Search for the cell housing the specified text and yield its (x, y) center coordinate. 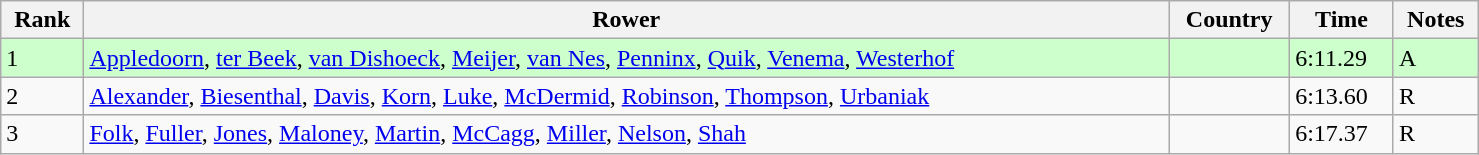
3 (42, 134)
A (1436, 58)
Country (1230, 20)
Folk, Fuller, Jones, Maloney, Martin, McCagg, Miller, Nelson, Shah (626, 134)
6:13.60 (1342, 96)
Appledoorn, ter Beek, van Dishoeck, Meijer, van Nes, Penninx, Quik, Venema, Westerhof (626, 58)
Notes (1436, 20)
1 (42, 58)
2 (42, 96)
Rower (626, 20)
6:17.37 (1342, 134)
Time (1342, 20)
Alexander, Biesenthal, Davis, Korn, Luke, McDermid, Robinson, Thompson, Urbaniak (626, 96)
6:11.29 (1342, 58)
Rank (42, 20)
